Locate the cell with the specified text and output its [x, y] center coordinate. 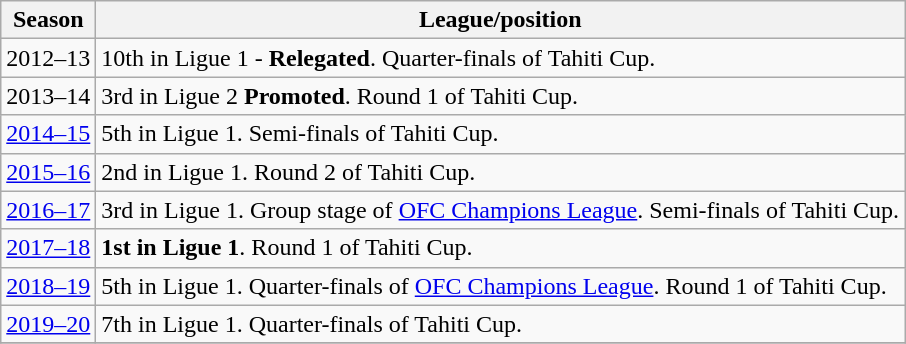
2019–20 [48, 324]
2nd in Ligue 1. Round 2 of Tahiti Cup. [500, 172]
2016–17 [48, 210]
3rd in Ligue 1. Group stage of OFC Champions League. Semi-finals of Tahiti Cup. [500, 210]
10th in Ligue 1 - Relegated. Quarter-finals of Tahiti Cup. [500, 58]
2018–19 [48, 286]
2012–13 [48, 58]
1st in Ligue 1. Round 1 of Tahiti Cup. [500, 248]
2013–14 [48, 96]
5th in Ligue 1. Semi-finals of Tahiti Cup. [500, 134]
7th in Ligue 1. Quarter-finals of Tahiti Cup. [500, 324]
5th in Ligue 1. Quarter-finals of OFC Champions League. Round 1 of Tahiti Cup. [500, 286]
League/position [500, 20]
3rd in Ligue 2 Promoted. Round 1 of Tahiti Cup. [500, 96]
2014–15 [48, 134]
2017–18 [48, 248]
Season [48, 20]
2015–16 [48, 172]
